Output the [x, y] coordinate of the center of the cell containing the given text.  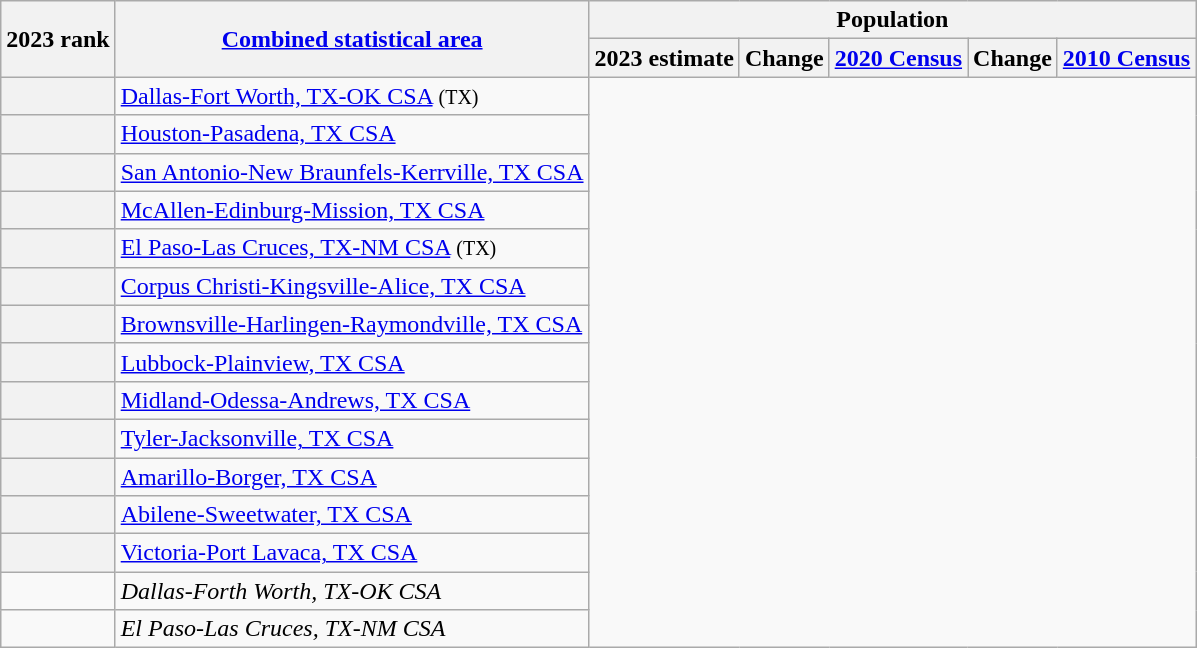
Houston-Pasadena, TX CSA [352, 134]
2023 rank [58, 39]
Corpus Christi-Kingsville-Alice, TX CSA [352, 286]
Dallas-Fort Worth, TX-OK CSA (TX) [352, 96]
Victoria-Port Lavaca, TX CSA [352, 553]
Combined statistical area [352, 39]
Dallas-Forth Worth, TX-OK CSA [352, 591]
2023 estimate [664, 58]
El Paso-Las Cruces, TX-NM CSA [352, 629]
Lubbock-Plainview, TX CSA [352, 362]
Tyler-Jacksonville, TX CSA [352, 438]
Amarillo-Borger, TX CSA [352, 477]
Population [892, 20]
McAllen-Edinburg-Mission, TX CSA [352, 210]
El Paso-Las Cruces, TX-NM CSA (TX) [352, 248]
2020 Census [898, 58]
2010 Census [1126, 58]
Midland-Odessa-Andrews, TX CSA [352, 400]
Abilene-Sweetwater, TX CSA [352, 515]
Brownsville-Harlingen-Raymondville, TX CSA [352, 324]
San Antonio-New Braunfels-Kerrville, TX CSA [352, 172]
